Detect which cell encompasses the target text, then output its (X, Y) center coordinate. 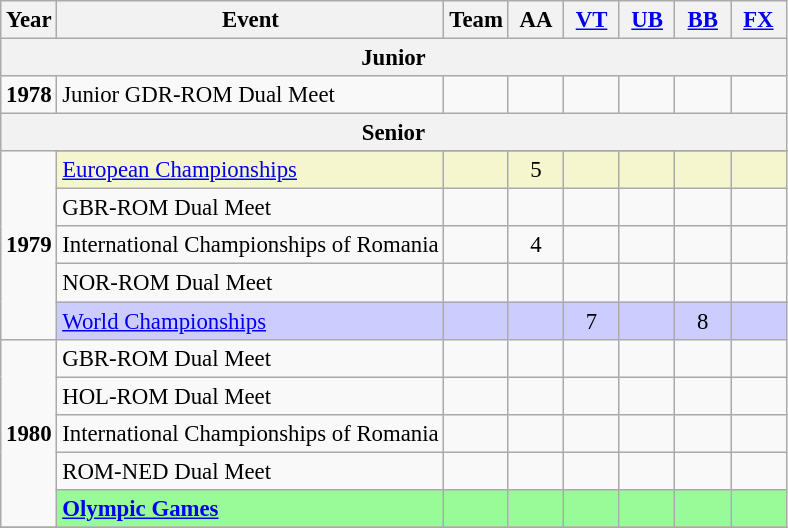
World Championships (250, 321)
1979 (29, 245)
NOR-ROM Dual Meet (250, 283)
1980 (29, 433)
Senior (394, 133)
Event (250, 20)
AA (536, 20)
Year (29, 20)
European Championships (250, 170)
FX (759, 20)
ROM-NED Dual Meet (250, 471)
7 (592, 321)
BB (703, 20)
8 (703, 321)
HOL-ROM Dual Meet (250, 396)
Team (476, 20)
5 (536, 170)
Junior GDR-ROM Dual Meet (250, 95)
1978 (29, 95)
Olympic Games (250, 509)
VT (592, 20)
4 (536, 245)
Junior (394, 58)
UB (647, 20)
